Output the (X, Y) coordinate of the center of the cell containing the given text.  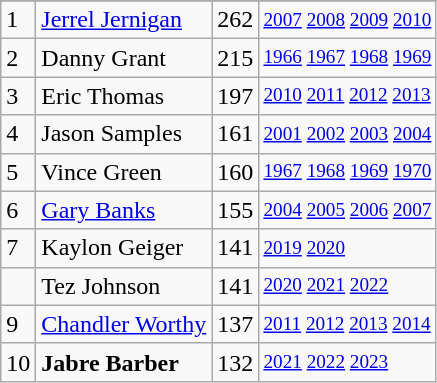
197 (236, 96)
2004 2005 2006 2007 (348, 210)
2 (18, 58)
2001 2002 2003 2004 (348, 134)
Kaylon Geiger (124, 248)
1966 1967 1968 1969 (348, 58)
1967 1968 1969 1970 (348, 172)
3 (18, 96)
Eric Thomas (124, 96)
Danny Grant (124, 58)
4 (18, 134)
Jerrel Jernigan (124, 20)
Tez Johnson (124, 286)
Chandler Worthy (124, 324)
2007 2008 2009 2010 (348, 20)
7 (18, 248)
Jabre Barber (124, 362)
5 (18, 172)
Vince Green (124, 172)
1 (18, 20)
2019 2020 (348, 248)
2021 2022 2023 (348, 362)
2010 2011 2012 2013 (348, 96)
9 (18, 324)
161 (236, 134)
160 (236, 172)
137 (236, 324)
262 (236, 20)
132 (236, 362)
2011 2012 2013 2014 (348, 324)
10 (18, 362)
155 (236, 210)
2020 2021 2022 (348, 286)
Gary Banks (124, 210)
6 (18, 210)
Jason Samples (124, 134)
215 (236, 58)
